Return the (X, Y) coordinate for the center point of the cell that contains the specified text.  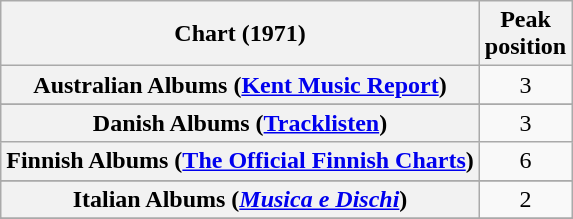
Italian Albums (Musica e Dischi) (240, 199)
Finnish Albums (The Official Finnish Charts) (240, 161)
Peakposition (525, 34)
Danish Albums (Tracklisten) (240, 123)
2 (525, 199)
6 (525, 161)
Chart (1971) (240, 34)
Australian Albums (Kent Music Report) (240, 85)
